From the cell containing the given text, extract its center point as [x, y] coordinate. 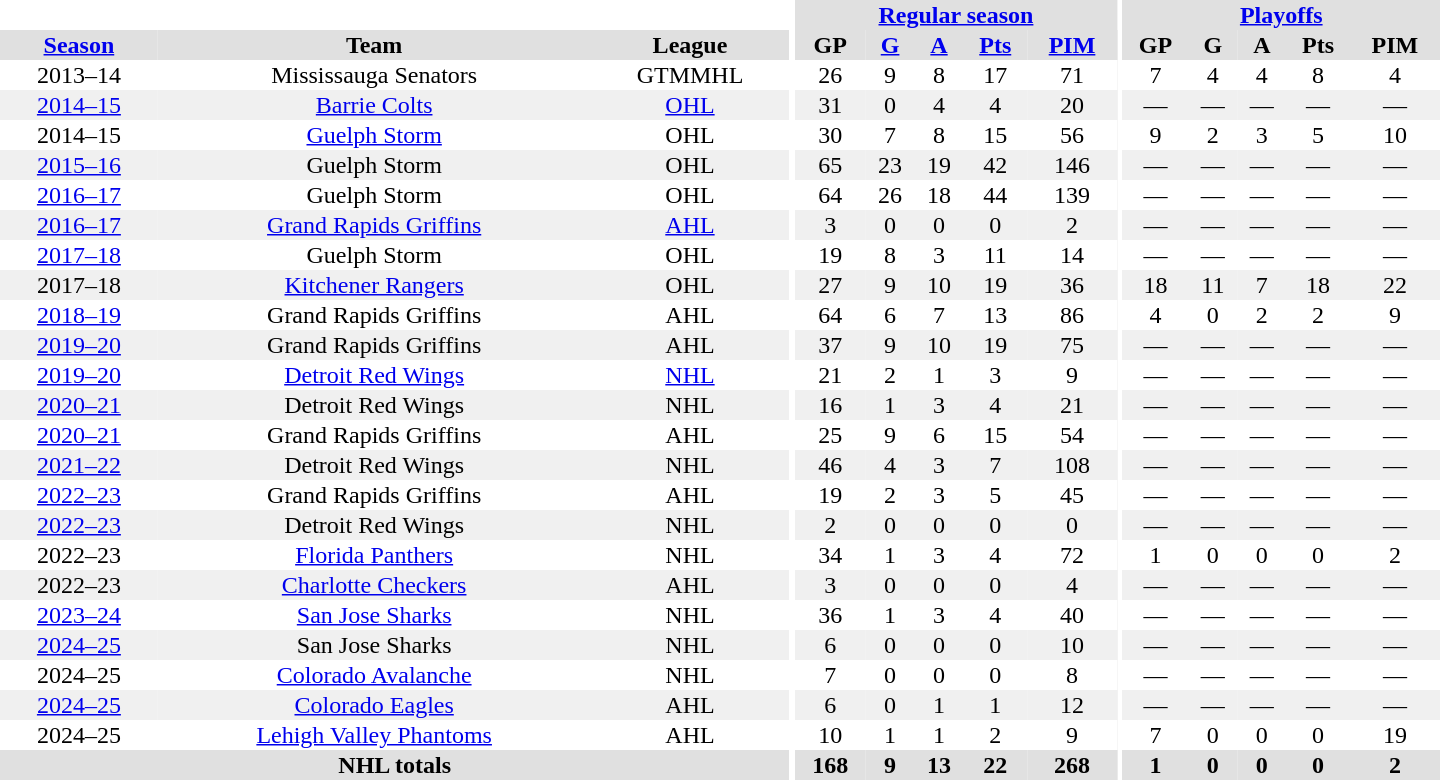
46 [830, 465]
Playoffs [1281, 15]
Kitchener Rangers [374, 285]
139 [1072, 195]
2021–22 [79, 465]
54 [1072, 435]
45 [1072, 495]
34 [830, 555]
23 [890, 165]
40 [1072, 615]
Regular season [956, 15]
65 [830, 165]
56 [1072, 135]
42 [996, 165]
12 [1072, 705]
17 [996, 75]
2018–19 [79, 315]
Season [79, 45]
League [690, 45]
71 [1072, 75]
Florida Panthers [374, 555]
Colorado Avalanche [374, 675]
86 [1072, 315]
20 [1072, 105]
2023–24 [79, 615]
Mississauga Senators [374, 75]
GTMMHL [690, 75]
Lehigh Valley Phantoms [374, 735]
25 [830, 435]
16 [830, 405]
268 [1072, 765]
30 [830, 135]
146 [1072, 165]
2015–16 [79, 165]
Charlotte Checkers [374, 585]
27 [830, 285]
Barrie Colts [374, 105]
NHL totals [394, 765]
14 [1072, 255]
37 [830, 345]
31 [830, 105]
Colorado Eagles [374, 705]
44 [996, 195]
72 [1072, 555]
2013–14 [79, 75]
Team [374, 45]
108 [1072, 465]
168 [830, 765]
75 [1072, 345]
